From the cell containing the given text, extract its center point as (x, y) coordinate. 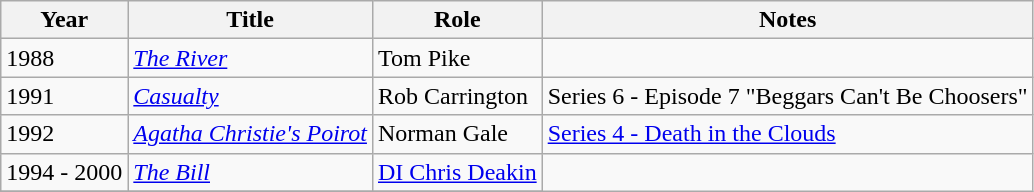
Tom Pike (457, 58)
1991 (64, 96)
Year (64, 20)
The Bill (250, 172)
Title (250, 20)
1992 (64, 134)
Agatha Christie's Poirot (250, 134)
DI Chris Deakin (457, 172)
Series 6 - Episode 7 "Beggars Can't Be Choosers" (788, 96)
Norman Gale (457, 134)
Casualty (250, 96)
Role (457, 20)
Series 4 - Death in the Clouds (788, 134)
The River (250, 58)
1994 - 2000 (64, 172)
1988 (64, 58)
Rob Carrington (457, 96)
Notes (788, 20)
